Determine the (X, Y) coordinate at the center of the cell enclosing the given text.  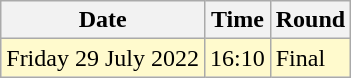
Round (310, 20)
Date (103, 20)
Friday 29 July 2022 (103, 58)
16:10 (237, 58)
Final (310, 58)
Time (237, 20)
